Scan for the cell matching the given text and deliver its [x, y] coordinate at center. 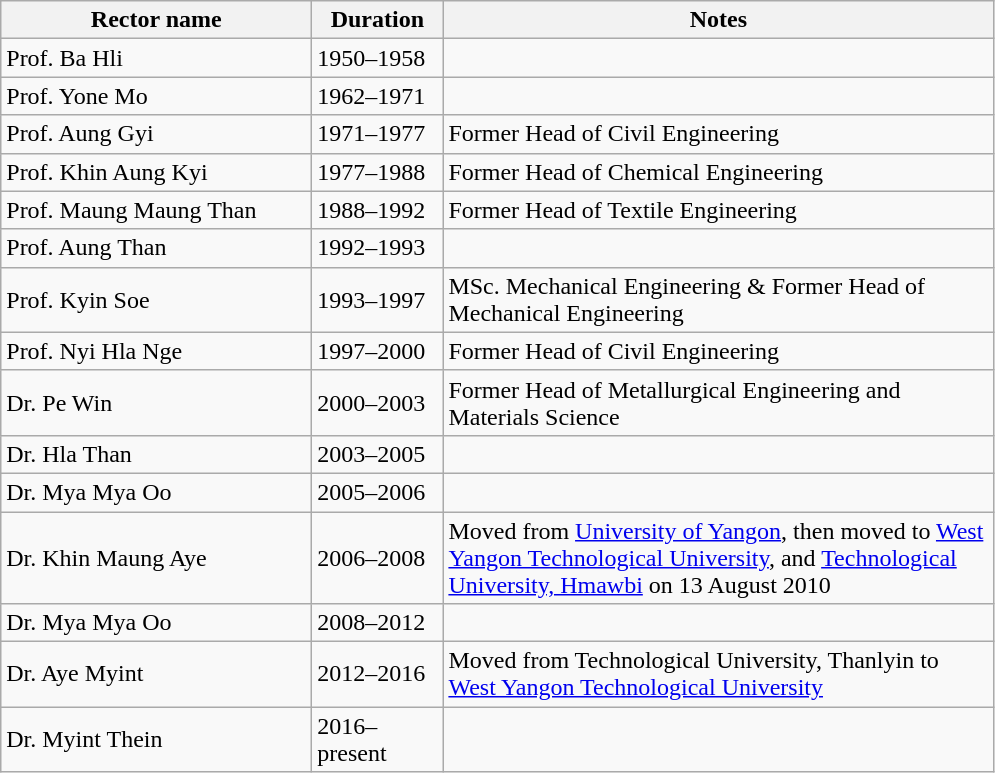
Dr. Khin Maung Aye [156, 558]
Prof. Kyin Soe [156, 300]
Former Head of Textile Engineering [718, 210]
2000–2003 [378, 402]
Moved from Technological University, Thanlyin to West Yangon Technological University [718, 674]
Dr. Myint Thein [156, 740]
Former Head of Chemical Engineering [718, 172]
2008–2012 [378, 623]
1997–2000 [378, 351]
Dr. Hla Than [156, 454]
Dr. Pe Win [156, 402]
Prof. Nyi Hla Nge [156, 351]
Prof. Maung Maung Than [156, 210]
2006–2008 [378, 558]
Prof. Aung Gyi [156, 134]
Dr. Aye Myint [156, 674]
2003–2005 [378, 454]
2005–2006 [378, 492]
2016–present [378, 740]
1962–1971 [378, 96]
1993–1997 [378, 300]
Notes [718, 20]
Prof. Ba Hli [156, 58]
1988–1992 [378, 210]
MSc. Mechanical Engineering & Former Head of Mechanical Engineering [718, 300]
1971–1977 [378, 134]
Prof. Aung Than [156, 248]
Prof. Khin Aung Kyi [156, 172]
Former Head of Metallurgical Engineering and Materials Science [718, 402]
1992–1993 [378, 248]
Duration [378, 20]
1977–1988 [378, 172]
2012–2016 [378, 674]
Moved from University of Yangon, then moved to West Yangon Technological University, and Technological University, Hmawbi on 13 August 2010 [718, 558]
Rector name [156, 20]
Prof. Yone Mo [156, 96]
1950–1958 [378, 58]
